Extract the [x, y] coordinate from the center of the cell holding the provided text.  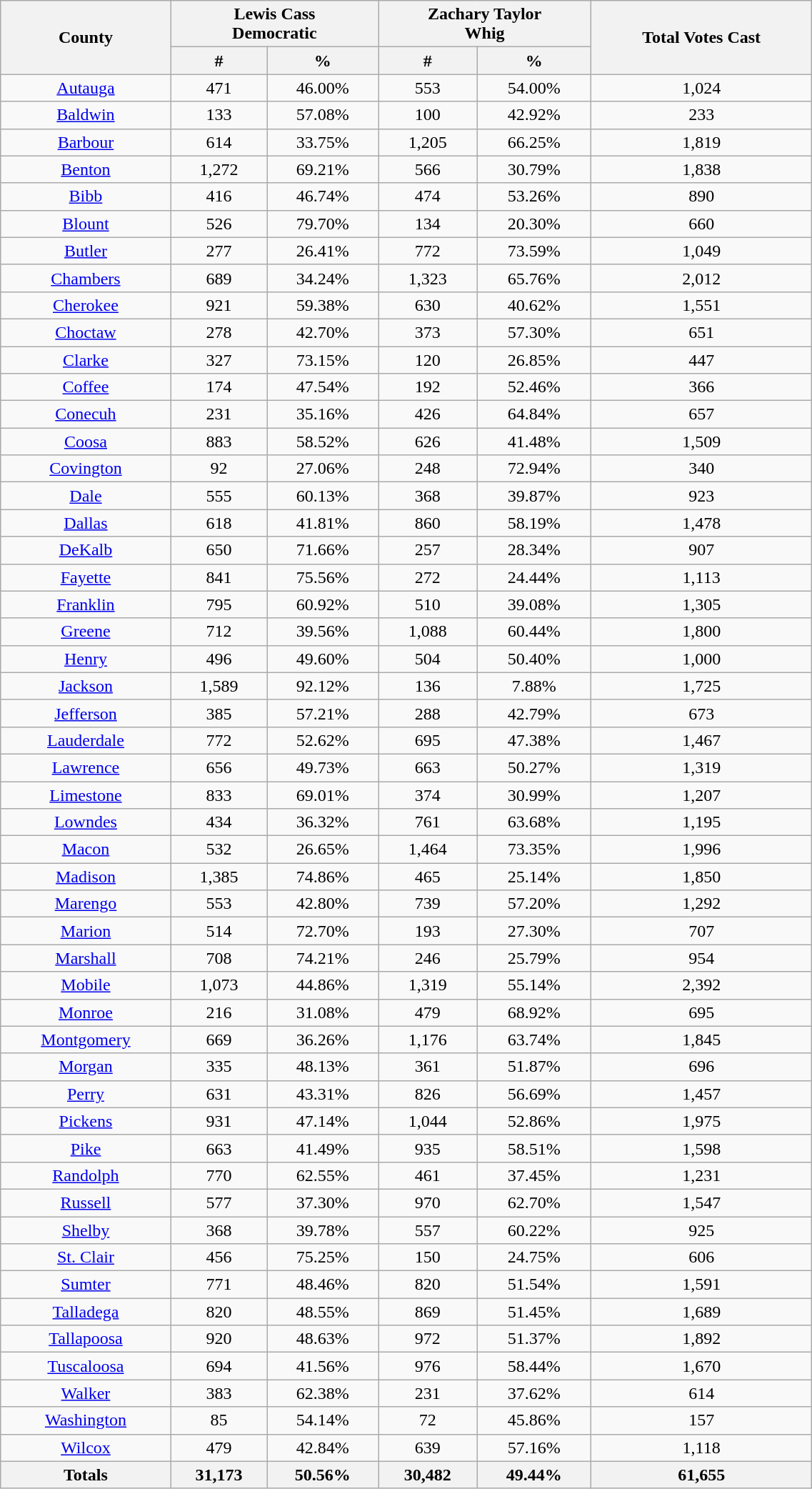
Henry [86, 659]
Limestone [86, 795]
Cherokee [86, 305]
1,292 [701, 904]
1,838 [701, 169]
66.25% [534, 142]
1,323 [428, 278]
770 [219, 1175]
50.27% [534, 767]
935 [428, 1148]
514 [219, 931]
2,012 [701, 278]
Totals [86, 1475]
426 [428, 414]
39.08% [534, 604]
30,482 [428, 1475]
59.38% [323, 305]
51.37% [534, 1339]
639 [428, 1448]
631 [219, 1094]
712 [219, 632]
136 [428, 686]
Autauga [86, 88]
277 [219, 251]
46.74% [323, 196]
69.21% [323, 169]
41.48% [534, 442]
1,176 [428, 1040]
651 [701, 332]
46.00% [323, 88]
26.41% [323, 251]
47.14% [323, 1121]
42.79% [534, 713]
689 [219, 278]
1,305 [701, 604]
361 [428, 1067]
30.99% [534, 795]
694 [219, 1366]
63.74% [534, 1040]
1,975 [701, 1121]
Lauderdale [86, 740]
976 [428, 1366]
Russell [86, 1202]
28.34% [534, 550]
47.38% [534, 740]
1,113 [701, 577]
92.12% [323, 686]
57.08% [323, 115]
1,591 [701, 1285]
57.30% [534, 332]
51.54% [534, 1285]
Tuscaloosa [86, 1366]
74.86% [323, 877]
1,996 [701, 850]
Lowndes [86, 822]
56.69% [534, 1094]
1,000 [701, 659]
30.79% [534, 169]
Greene [86, 632]
174 [219, 387]
62.70% [534, 1202]
630 [428, 305]
Dallas [86, 523]
696 [701, 1067]
1,725 [701, 686]
465 [428, 877]
73.35% [534, 850]
248 [428, 469]
Coosa [86, 442]
869 [428, 1312]
26.85% [534, 359]
41.56% [323, 1366]
73.59% [534, 251]
327 [219, 359]
72.94% [534, 469]
57.21% [323, 713]
Randolph [86, 1175]
1,049 [701, 251]
36.26% [323, 1040]
1,892 [701, 1339]
1,551 [701, 305]
Shelby [86, 1230]
1,207 [701, 795]
416 [219, 196]
192 [428, 387]
669 [219, 1040]
923 [701, 496]
566 [428, 169]
510 [428, 604]
1,850 [701, 877]
Choctaw [86, 332]
62.38% [323, 1393]
65.76% [534, 278]
860 [428, 523]
Bibb [86, 196]
Fayette [86, 577]
Benton [86, 169]
72 [428, 1420]
43.31% [323, 1094]
31.08% [323, 1012]
42.84% [323, 1448]
Barbour [86, 142]
972 [428, 1339]
31,173 [219, 1475]
1,205 [428, 142]
1,073 [219, 985]
931 [219, 1121]
Zachary TaylorWhig [485, 24]
Total Votes Cast [701, 37]
100 [428, 115]
33.75% [323, 142]
47.54% [323, 387]
Walker [86, 1393]
650 [219, 550]
68.92% [534, 1012]
48.13% [323, 1067]
County [86, 37]
Mobile [86, 985]
257 [428, 550]
Blount [86, 224]
618 [219, 523]
366 [701, 387]
471 [219, 88]
557 [428, 1230]
Perry [86, 1094]
Monroe [86, 1012]
26.65% [323, 850]
795 [219, 604]
Clarke [86, 359]
Franklin [86, 604]
Coffee [86, 387]
Wilcox [86, 1448]
1,547 [701, 1202]
707 [701, 931]
37.30% [323, 1202]
52.62% [323, 740]
54.14% [323, 1420]
Pike [86, 1148]
920 [219, 1339]
62.55% [323, 1175]
48.55% [323, 1312]
Conecuh [86, 414]
42.92% [534, 115]
1,478 [701, 523]
49.73% [323, 767]
24.44% [534, 577]
34.24% [323, 278]
157 [701, 1420]
1,385 [219, 877]
50.40% [534, 659]
53.26% [534, 196]
55.14% [534, 985]
833 [219, 795]
7.88% [534, 686]
48.63% [323, 1339]
24.75% [534, 1258]
63.68% [534, 822]
1,845 [701, 1040]
Marion [86, 931]
64.84% [534, 414]
1,195 [701, 822]
954 [701, 958]
626 [428, 442]
Marengo [86, 904]
48.46% [323, 1285]
Jefferson [86, 713]
925 [701, 1230]
51.87% [534, 1067]
373 [428, 332]
Lawrence [86, 767]
79.70% [323, 224]
60.44% [534, 632]
72.70% [323, 931]
555 [219, 496]
36.32% [323, 822]
51.45% [534, 1312]
1,044 [428, 1121]
39.56% [323, 632]
434 [219, 822]
Morgan [86, 1067]
340 [701, 469]
890 [701, 196]
60.13% [323, 496]
1,509 [701, 442]
60.92% [323, 604]
58.52% [323, 442]
61,655 [701, 1475]
37.45% [534, 1175]
504 [428, 659]
708 [219, 958]
133 [219, 115]
656 [219, 767]
385 [219, 713]
25.79% [534, 958]
383 [219, 1393]
1,689 [701, 1312]
39.87% [534, 496]
57.16% [534, 1448]
246 [428, 958]
DeKalb [86, 550]
1,819 [701, 142]
374 [428, 795]
921 [219, 305]
St. Clair [86, 1258]
45.86% [534, 1420]
1,598 [701, 1148]
1,670 [701, 1366]
41.81% [323, 523]
1,589 [219, 686]
85 [219, 1420]
52.86% [534, 1121]
Madison [86, 877]
1,467 [701, 740]
Butler [86, 251]
35.16% [323, 414]
660 [701, 224]
57.20% [534, 904]
69.01% [323, 795]
74.21% [323, 958]
75.56% [323, 577]
52.46% [534, 387]
272 [428, 577]
761 [428, 822]
Dale [86, 496]
1,118 [701, 1448]
461 [428, 1175]
58.51% [534, 1148]
2,392 [701, 985]
42.70% [323, 332]
606 [701, 1258]
Marshall [86, 958]
233 [701, 115]
1,464 [428, 850]
1,024 [701, 88]
739 [428, 904]
Baldwin [86, 115]
39.78% [323, 1230]
75.25% [323, 1258]
27.06% [323, 469]
37.62% [534, 1393]
134 [428, 224]
Macon [86, 850]
Lewis CassDemocratic [274, 24]
120 [428, 359]
49.44% [534, 1475]
577 [219, 1202]
Talladega [86, 1312]
Montgomery [86, 1040]
456 [219, 1258]
883 [219, 442]
40.62% [534, 305]
Covington [86, 469]
Tallapoosa [86, 1339]
826 [428, 1094]
73.15% [323, 359]
673 [701, 713]
27.30% [534, 931]
42.80% [323, 904]
841 [219, 577]
50.56% [323, 1475]
278 [219, 332]
60.22% [534, 1230]
1,088 [428, 632]
474 [428, 196]
25.14% [534, 877]
92 [219, 469]
Chambers [86, 278]
1,457 [701, 1094]
970 [428, 1202]
Pickens [86, 1121]
526 [219, 224]
335 [219, 1067]
58.44% [534, 1366]
Washington [86, 1420]
288 [428, 713]
447 [701, 359]
41.49% [323, 1148]
49.60% [323, 659]
150 [428, 1258]
1,800 [701, 632]
657 [701, 414]
58.19% [534, 523]
20.30% [534, 224]
Jackson [86, 686]
496 [219, 659]
71.66% [323, 550]
216 [219, 1012]
54.00% [534, 88]
Sumter [86, 1285]
44.86% [323, 985]
193 [428, 931]
1,231 [701, 1175]
771 [219, 1285]
907 [701, 550]
1,272 [219, 169]
532 [219, 850]
